For the text-containing cell, return its midpoint in [X, Y] coordinate format. 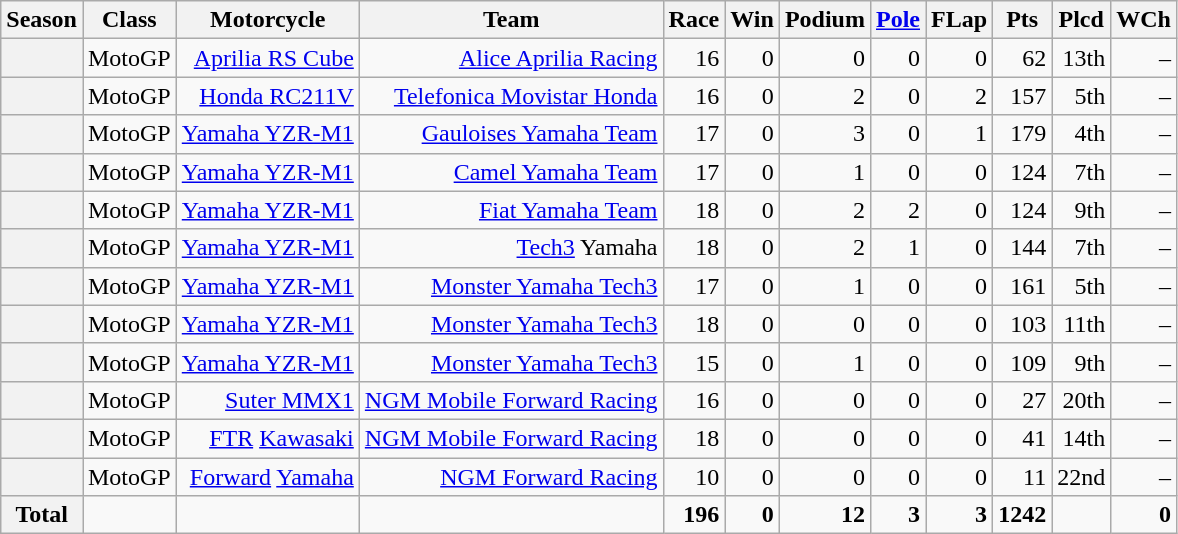
11th [1082, 324]
62 [1022, 58]
109 [1022, 362]
144 [1022, 248]
157 [1022, 96]
4th [1082, 134]
Camel Yamaha Team [511, 172]
15 [694, 362]
14th [1082, 438]
FTR Kawasaki [268, 438]
196 [694, 515]
12 [824, 515]
NGM Forward Racing [511, 477]
Forward Yamaha [268, 477]
13th [1082, 58]
Pole [898, 20]
Podium [824, 20]
161 [1022, 286]
11 [1022, 477]
22nd [1082, 477]
Fiat Yamaha Team [511, 210]
Plcd [1082, 20]
WCh [1144, 20]
Tech3 Yamaha [511, 248]
Team [511, 20]
Season [42, 20]
Suter MMX1 [268, 400]
Gauloises Yamaha Team [511, 134]
20th [1082, 400]
Total [42, 515]
Telefonica Movistar Honda [511, 96]
179 [1022, 134]
Race [694, 20]
Alice Aprilia Racing [511, 58]
FLap [960, 20]
10 [694, 477]
Win [752, 20]
Aprilia RS Cube [268, 58]
Motorcycle [268, 20]
27 [1022, 400]
41 [1022, 438]
Honda RC211V [268, 96]
1242 [1022, 515]
Pts [1022, 20]
Class [129, 20]
103 [1022, 324]
